Return the [x, y] coordinate for the center point of the cell that contains the specified text.  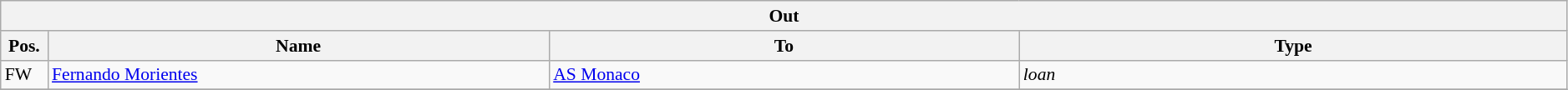
Out [784, 16]
Name [298, 46]
AS Monaco [784, 75]
Fernando Morientes [298, 75]
Type [1293, 46]
loan [1293, 75]
Pos. [24, 46]
To [784, 46]
FW [24, 75]
